Return the [X, Y] coordinate for the center point of the cell that contains the specified text.  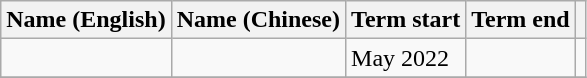
Name (Chinese) [258, 20]
Term start [406, 20]
Name (English) [86, 20]
May 2022 [406, 58]
Term end [521, 20]
